Locate the cell with the specified text and output its [X, Y] center coordinate. 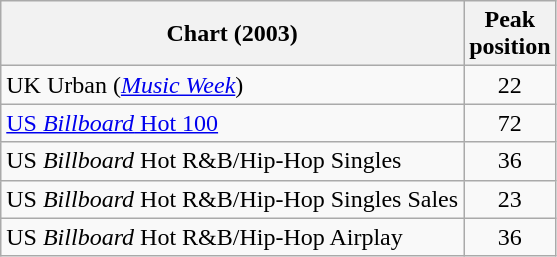
Peakposition [510, 34]
72 [510, 123]
US Billboard Hot R&B/Hip-Hop Airplay [232, 237]
23 [510, 199]
US Billboard Hot R&B/Hip-Hop Singles Sales [232, 199]
UK Urban (Music Week) [232, 85]
US Billboard Hot R&B/Hip-Hop Singles [232, 161]
Chart (2003) [232, 34]
US Billboard Hot 100 [232, 123]
22 [510, 85]
